Scan for the cell matching the given text and deliver its (x, y) coordinate at center. 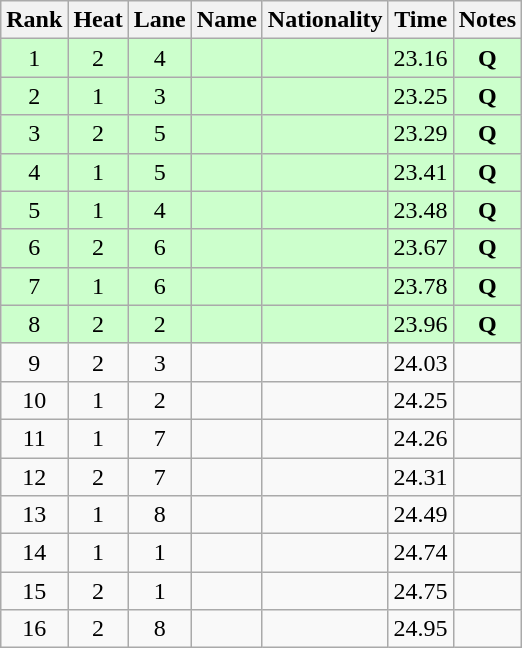
24.75 (420, 591)
24.25 (420, 400)
9 (34, 362)
24.74 (420, 553)
23.48 (420, 210)
Time (420, 20)
Lane (160, 20)
12 (34, 477)
23.78 (420, 286)
24.95 (420, 629)
11 (34, 438)
Name (226, 20)
16 (34, 629)
10 (34, 400)
Heat (98, 20)
23.16 (420, 58)
Rank (34, 20)
14 (34, 553)
23.67 (420, 248)
Nationality (325, 20)
23.96 (420, 324)
23.41 (420, 172)
23.29 (420, 134)
24.31 (420, 477)
Notes (487, 20)
15 (34, 591)
13 (34, 515)
24.26 (420, 438)
24.49 (420, 515)
23.25 (420, 96)
24.03 (420, 362)
